Return [x, y] of the center of cell containing provided text 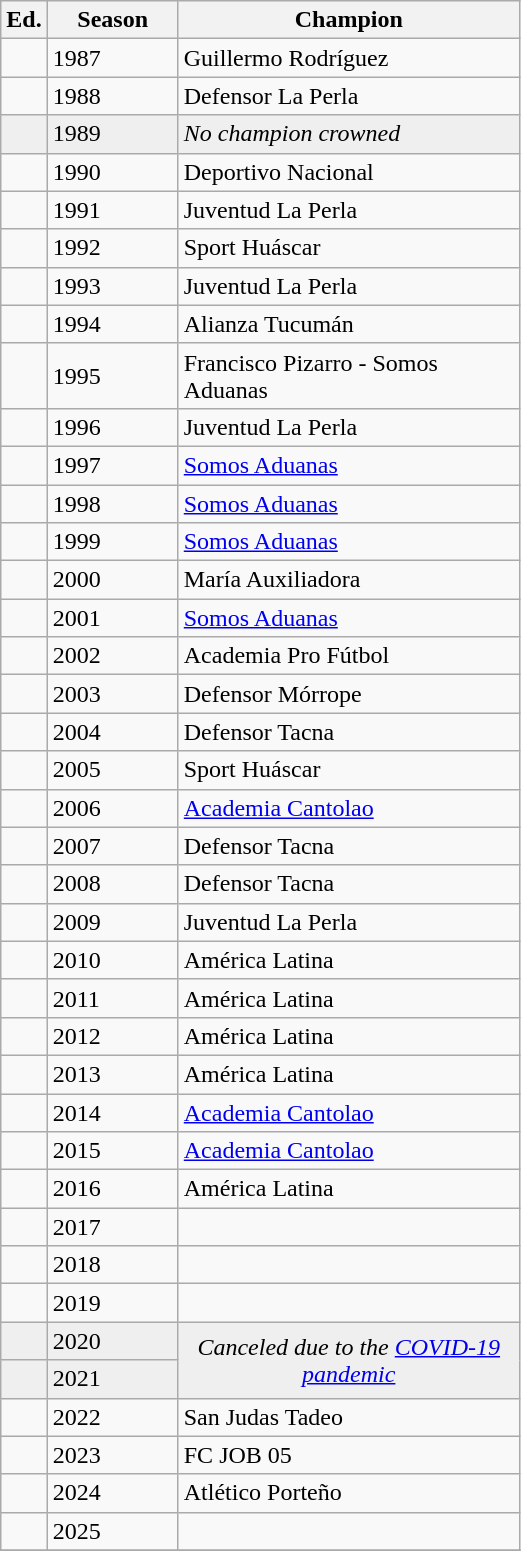
Academia Pro Fútbol [348, 656]
2018 [112, 1265]
2007 [112, 846]
Defensor Mórrope [348, 694]
1992 [112, 248]
1993 [112, 286]
1994 [112, 324]
2006 [112, 808]
1990 [112, 172]
2012 [112, 1036]
1996 [112, 427]
2024 [112, 1493]
2017 [112, 1227]
2009 [112, 922]
2003 [112, 694]
2023 [112, 1455]
2013 [112, 1074]
Deportivo Nacional [348, 172]
1998 [112, 503]
2010 [112, 960]
1995 [112, 376]
2025 [112, 1531]
María Auxiliadora [348, 580]
2000 [112, 580]
2004 [112, 732]
2014 [112, 1113]
2016 [112, 1189]
Ed. [24, 20]
1988 [112, 96]
Defensor La Perla [348, 96]
2008 [112, 884]
1989 [112, 134]
2002 [112, 656]
2020 [112, 1341]
Alianza Tucumán [348, 324]
No champion crowned [348, 134]
Atlético Porteño [348, 1493]
2021 [112, 1379]
1987 [112, 58]
2019 [112, 1303]
FC JOB 05 [348, 1455]
2022 [112, 1417]
Champion [348, 20]
Canceled due to the COVID-19 pandemic [348, 1360]
1997 [112, 465]
Guillermo Rodríguez [348, 58]
2005 [112, 770]
2015 [112, 1151]
Season [112, 20]
San Judas Tadeo [348, 1417]
Francisco Pizarro - Somos Aduanas [348, 376]
1991 [112, 210]
1999 [112, 542]
2011 [112, 998]
2001 [112, 618]
